Pinpoint the cell where the given text exists, returning its (X, Y) midpoint coordinate. 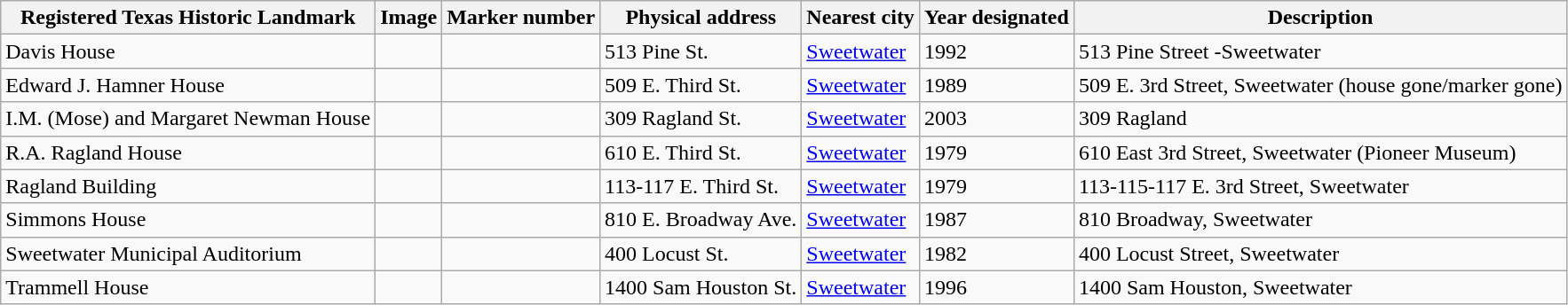
509 E. Third St. (701, 85)
513 Pine St. (701, 51)
309 Ragland St. (701, 119)
113-117 E. Third St. (701, 186)
Ragland Building (188, 186)
Sweetwater Municipal Auditorium (188, 254)
1989 (996, 85)
1996 (996, 287)
Edward J. Hamner House (188, 85)
1982 (996, 254)
Registered Texas Historic Landmark (188, 18)
R.A. Ragland House (188, 152)
Marker number (521, 18)
810 E. Broadway Ave. (701, 220)
Davis House (188, 51)
113-115-117 E. 3rd Street, Sweetwater (1320, 186)
610 E. Third St. (701, 152)
1400 Sam Houston, Sweetwater (1320, 287)
2003 (996, 119)
1400 Sam Houston St. (701, 287)
509 E. 3rd Street, Sweetwater (house gone/marker gone) (1320, 85)
Nearest city (861, 18)
1987 (996, 220)
400 Locust St. (701, 254)
513 Pine Street -Sweetwater (1320, 51)
Year designated (996, 18)
Physical address (701, 18)
Trammell House (188, 287)
Description (1320, 18)
1992 (996, 51)
610 East 3rd Street, Sweetwater (Pioneer Museum) (1320, 152)
Simmons House (188, 220)
309 Ragland (1320, 119)
Image (408, 18)
810 Broadway, Sweetwater (1320, 220)
I.M. (Mose) and Margaret Newman House (188, 119)
400 Locust Street, Sweetwater (1320, 254)
